Provide the (X, Y) coordinate of the cell's center where the given text is located.  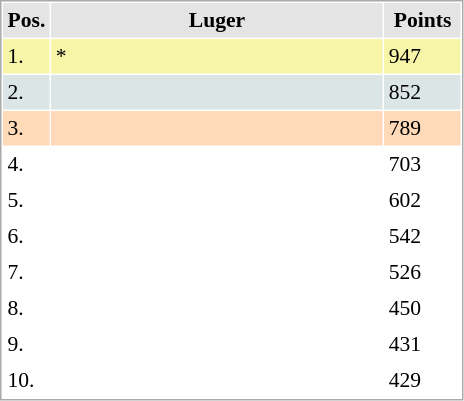
852 (422, 92)
947 (422, 56)
1. (26, 56)
Luger (217, 20)
3. (26, 128)
9. (26, 344)
8. (26, 308)
2. (26, 92)
429 (422, 380)
Points (422, 20)
10. (26, 380)
602 (422, 200)
450 (422, 308)
431 (422, 344)
* (217, 56)
542 (422, 236)
7. (26, 272)
526 (422, 272)
6. (26, 236)
4. (26, 164)
789 (422, 128)
Pos. (26, 20)
703 (422, 164)
5. (26, 200)
